From the cell containing the given text, extract its center point as (X, Y) coordinate. 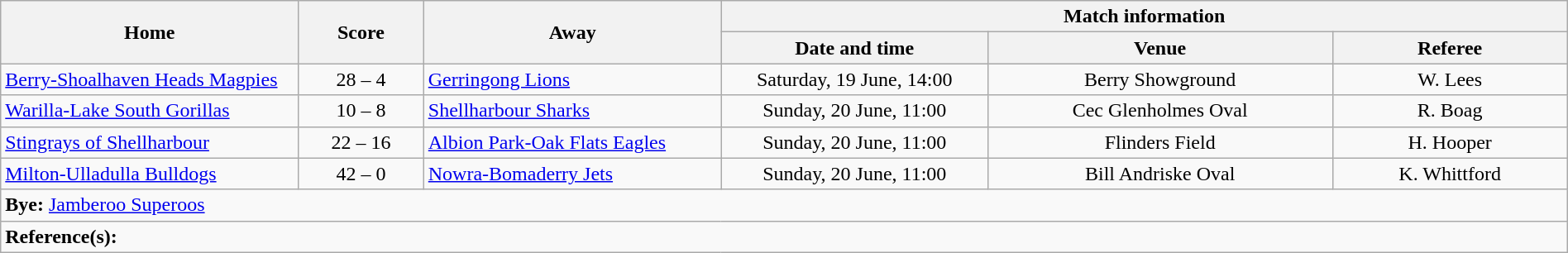
Gerringong Lions (572, 79)
Bye: Jamberoo Superoos (784, 205)
Cec Glenholmes Oval (1159, 111)
Score (361, 32)
22 – 16 (361, 142)
Away (572, 32)
K. Whittford (1450, 174)
Milton-Ulladulla Bulldogs (150, 174)
Bill Andriske Oval (1159, 174)
R. Boag (1450, 111)
Shellharbour Sharks (572, 111)
Warilla-Lake South Gorillas (150, 111)
Match information (1145, 17)
42 – 0 (361, 174)
Home (150, 32)
Stingrays of Shellharbour (150, 142)
Berry Showground (1159, 79)
Nowra-Bomaderry Jets (572, 174)
10 – 8 (361, 111)
Referee (1450, 48)
28 – 4 (361, 79)
Albion Park-Oak Flats Eagles (572, 142)
Date and time (854, 48)
W. Lees (1450, 79)
Venue (1159, 48)
Reference(s): (784, 236)
H. Hooper (1450, 142)
Saturday, 19 June, 14:00 (854, 79)
Berry-Shoalhaven Heads Magpies (150, 79)
Flinders Field (1159, 142)
